Output the (x, y) coordinate of the center of the cell containing the given text.  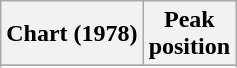
Chart (1978) (72, 34)
Peakposition (189, 34)
